Extract the [x, y] coordinate from the center of the cell holding the provided text.  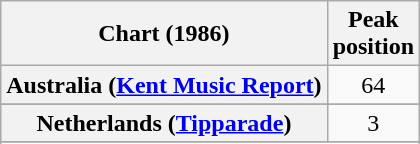
Netherlands (Tipparade) [164, 123]
Chart (1986) [164, 34]
64 [373, 85]
Peak position [373, 34]
3 [373, 123]
Australia (Kent Music Report) [164, 85]
